Identify which cell holds the provided text, then report its (X, Y) central coordinate. 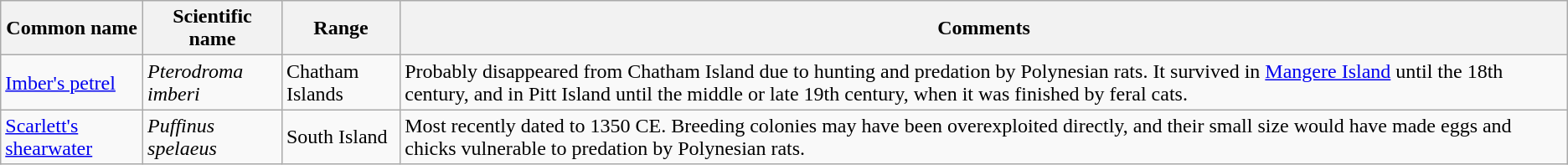
Pterodroma imberi (213, 82)
South Island (340, 137)
Chatham Islands (340, 82)
Comments (984, 28)
Range (340, 28)
Scientific name (213, 28)
Common name (72, 28)
Imber's petrel (72, 82)
Puffinus spelaeus (213, 137)
Scarlett's shearwater (72, 137)
